Return the (X, Y) coordinate for the center point of the cell that contains the specified text.  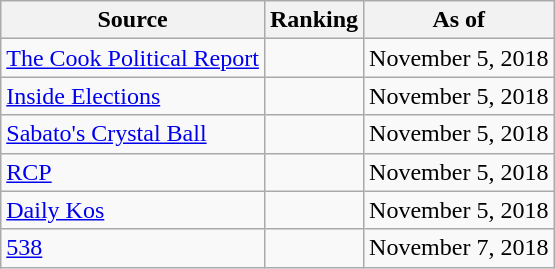
Inside Elections (133, 96)
RCP (133, 172)
November 7, 2018 (459, 248)
Sabato's Crystal Ball (133, 134)
Ranking (314, 20)
The Cook Political Report (133, 58)
538 (133, 248)
Daily Kos (133, 210)
Source (133, 20)
As of (459, 20)
